Identify which cell holds the provided text, then report its [X, Y] central coordinate. 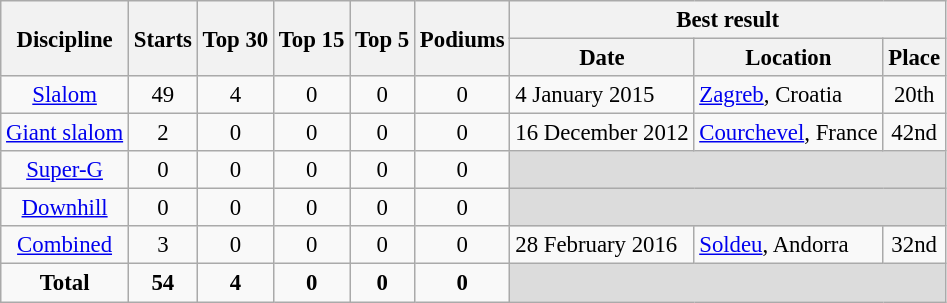
Starts [162, 38]
Place [914, 58]
Top 30 [235, 38]
42nd [914, 133]
Slalom [65, 95]
Top 15 [311, 38]
28 February 2016 [602, 245]
54 [162, 283]
3 [162, 245]
Super-G [65, 170]
Total [65, 283]
32nd [914, 245]
Giant slalom [65, 133]
Top 5 [382, 38]
Discipline [65, 38]
Best result [728, 20]
Location [788, 58]
20th [914, 95]
Soldeu, Andorra [788, 245]
49 [162, 95]
Date [602, 58]
Podiums [462, 38]
Zagreb, Croatia [788, 95]
Combined [65, 245]
4 January 2015 [602, 95]
Downhill [65, 208]
Courchevel, France [788, 133]
16 December 2012 [602, 133]
2 [162, 133]
